Provide the [x, y] coordinate of the cell's center where the given text is located.  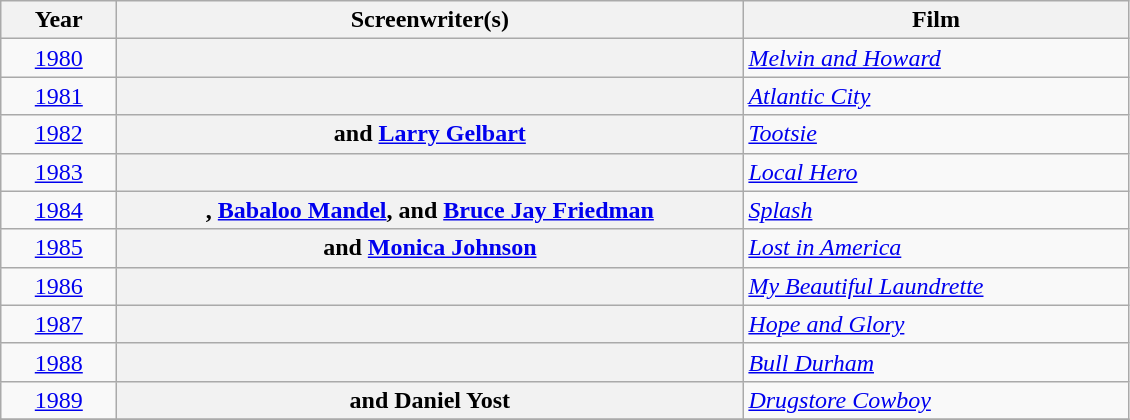
and Larry Gelbart [430, 134]
1983 [59, 172]
1980 [59, 58]
1985 [59, 248]
1987 [59, 324]
Local Hero [936, 172]
1981 [59, 96]
Hope and Glory [936, 324]
1984 [59, 210]
Drugstore Cowboy [936, 400]
Bull Durham [936, 362]
Melvin and Howard [936, 58]
1986 [59, 286]
, Babaloo Mandel, and Bruce Jay Friedman [430, 210]
and Monica Johnson [430, 248]
Splash [936, 210]
Lost in America [936, 248]
and Daniel Yost [430, 400]
Film [936, 20]
1989 [59, 400]
Screenwriter(s) [430, 20]
Tootsie [936, 134]
Year [59, 20]
My Beautiful Laundrette [936, 286]
Atlantic City [936, 96]
1988 [59, 362]
1982 [59, 134]
